Search for the cell housing the specified text and yield its [x, y] center coordinate. 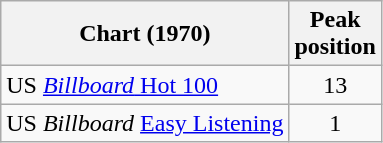
US Billboard Easy Listening [145, 123]
13 [335, 85]
Chart (1970) [145, 34]
1 [335, 123]
US Billboard Hot 100 [145, 85]
Peakposition [335, 34]
